Search for the cell housing the specified text and yield its (X, Y) center coordinate. 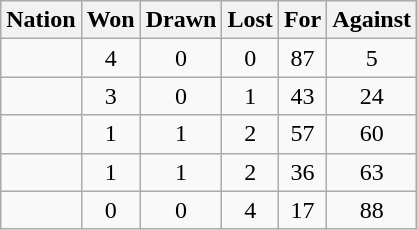
5 (372, 58)
Lost (250, 20)
3 (110, 96)
Against (372, 20)
Nation (41, 20)
43 (302, 96)
Drawn (181, 20)
36 (302, 172)
Won (110, 20)
87 (302, 58)
17 (302, 210)
63 (372, 172)
57 (302, 134)
For (302, 20)
60 (372, 134)
24 (372, 96)
88 (372, 210)
